Locate the cell with the specified text and output its (X, Y) center coordinate. 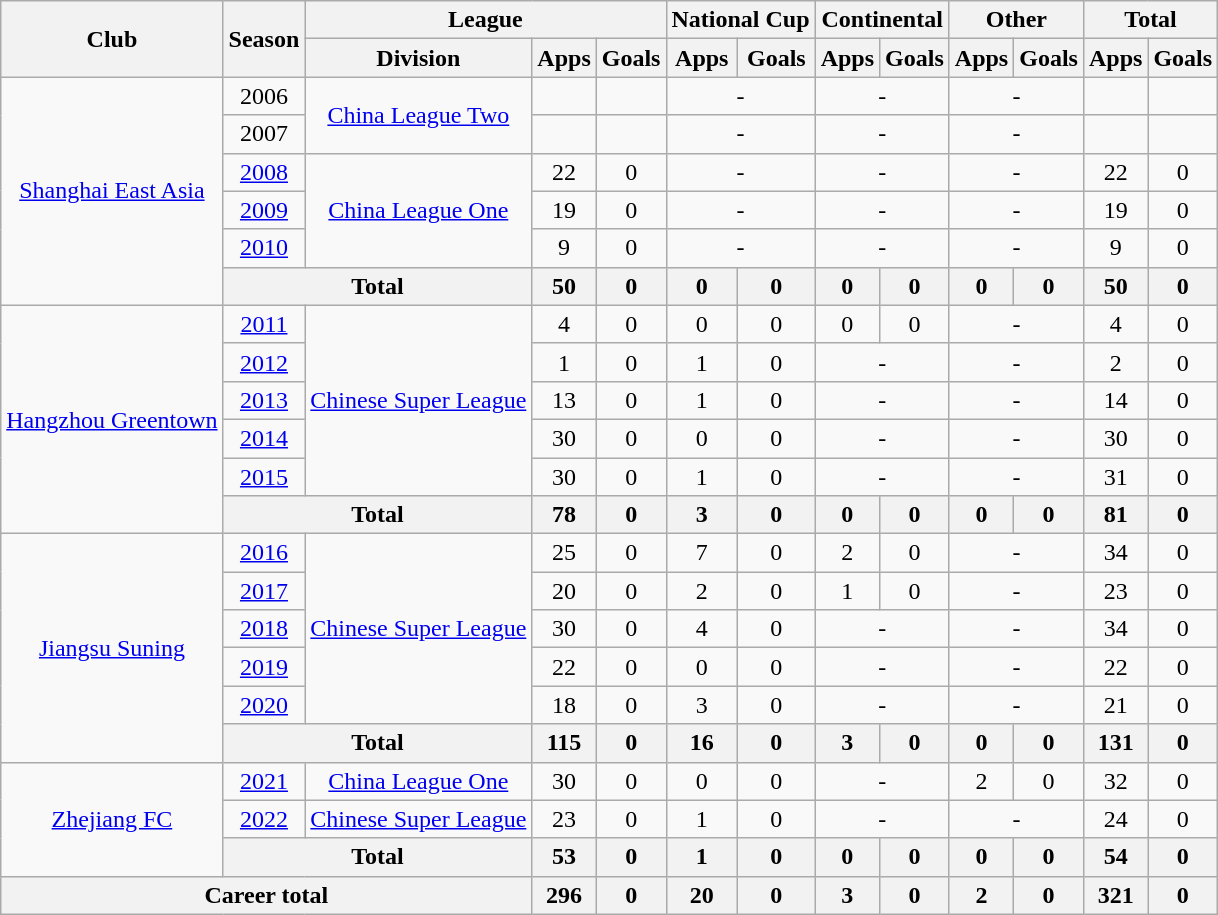
Other (1016, 20)
18 (564, 705)
Hangzhou Greentown (112, 419)
2017 (264, 591)
2007 (264, 134)
2013 (264, 400)
Zhejiang FC (112, 819)
2012 (264, 362)
2020 (264, 705)
14 (1115, 400)
2018 (264, 629)
Career total (266, 895)
2019 (264, 667)
16 (702, 743)
131 (1115, 743)
Continental (882, 20)
24 (1115, 819)
13 (564, 400)
31 (1115, 477)
National Cup (740, 20)
2021 (264, 781)
Season (264, 39)
78 (564, 515)
2011 (264, 324)
25 (564, 553)
32 (1115, 781)
7 (702, 553)
2014 (264, 438)
Division (418, 58)
2010 (264, 248)
Jiangsu Suning (112, 648)
115 (564, 743)
Shanghai East Asia (112, 191)
2008 (264, 172)
81 (1115, 515)
2016 (264, 553)
296 (564, 895)
2022 (264, 819)
21 (1115, 705)
53 (564, 857)
321 (1115, 895)
Club (112, 39)
54 (1115, 857)
2006 (264, 96)
2015 (264, 477)
China League Two (418, 115)
2009 (264, 210)
League (486, 20)
